Extract the (X, Y) coordinate from the center of the cell holding the provided text.  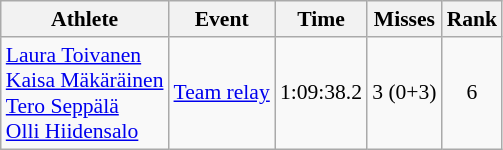
Misses (404, 19)
Laura ToivanenKaisa MäkäräinenTero SeppäläOlli Hiidensalo (85, 93)
3 (0+3) (404, 93)
1:09:38.2 (321, 93)
Rank (472, 19)
Athlete (85, 19)
Time (321, 19)
Event (222, 19)
Team relay (222, 93)
6 (472, 93)
